Pinpoint the cell where the given text exists, returning its [x, y] midpoint coordinate. 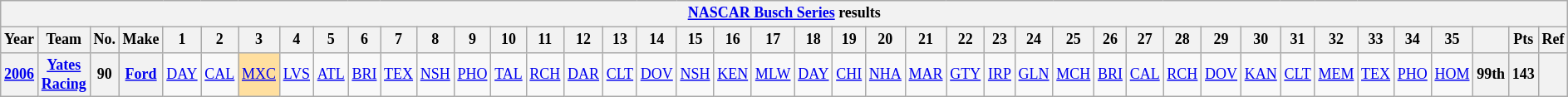
No. [105, 40]
GLN [1034, 75]
1 [182, 40]
KAN [1261, 75]
20 [886, 40]
16 [733, 40]
Year [20, 40]
Ref [1553, 40]
Yates Racing [63, 75]
28 [1182, 40]
90 [105, 75]
99th [1491, 75]
NHA [886, 75]
Pts [1523, 40]
35 [1452, 40]
14 [656, 40]
25 [1074, 40]
Make [141, 40]
34 [1413, 40]
ATL [331, 75]
2 [219, 40]
9 [472, 40]
HOM [1452, 75]
2006 [20, 75]
10 [509, 40]
143 [1523, 75]
21 [926, 40]
13 [620, 40]
15 [695, 40]
IRP [1000, 75]
12 [583, 40]
29 [1221, 40]
18 [813, 40]
32 [1336, 40]
GTY [966, 75]
19 [849, 40]
6 [364, 40]
30 [1261, 40]
MCH [1074, 75]
3 [259, 40]
17 [773, 40]
MEM [1336, 75]
KEN [733, 75]
11 [545, 40]
26 [1110, 40]
TAL [509, 75]
MXC [259, 75]
NASCAR Busch Series results [784, 13]
CHI [849, 75]
5 [331, 40]
24 [1034, 40]
DAR [583, 75]
MAR [926, 75]
7 [399, 40]
4 [296, 40]
27 [1145, 40]
23 [1000, 40]
33 [1376, 40]
LVS [296, 75]
Team [63, 40]
Ford [141, 75]
8 [435, 40]
22 [966, 40]
31 [1298, 40]
MLW [773, 75]
